Return [X, Y] of the center of cell containing provided text 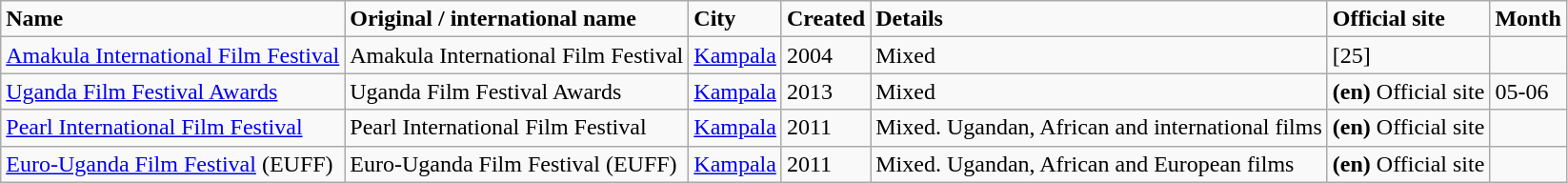
Official site [1408, 19]
City [735, 19]
Name [173, 19]
Created [825, 19]
Original / international name [516, 19]
2013 [825, 91]
Month [1528, 19]
05-06 [1528, 91]
[25] [1408, 55]
2004 [825, 55]
Mixed. Ugandan, African and European films [1099, 164]
Mixed. Ugandan, African and international films [1099, 128]
Details [1099, 19]
